Scan for the cell matching the given text and deliver its (X, Y) coordinate at center. 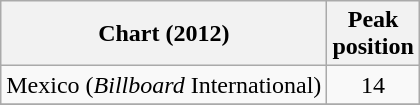
Peakposition (373, 34)
Chart (2012) (164, 34)
Mexico (Billboard International) (164, 85)
14 (373, 85)
